Determine the (x, y) coordinate at the center of the cell enclosing the given text.  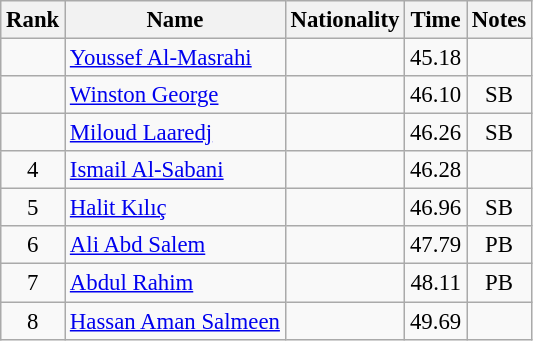
Time (436, 20)
6 (33, 245)
49.69 (436, 321)
48.11 (436, 283)
7 (33, 283)
45.18 (436, 58)
Name (176, 20)
Winston George (176, 95)
47.79 (436, 245)
Miloud Laaredj (176, 133)
Nationality (344, 20)
5 (33, 208)
Youssef Al-Masrahi (176, 58)
Halit Kılıç (176, 208)
46.26 (436, 133)
Ali Abd Salem (176, 245)
46.96 (436, 208)
46.10 (436, 95)
Rank (33, 20)
46.28 (436, 170)
8 (33, 321)
Ismail Al-Sabani (176, 170)
Hassan Aman Salmeen (176, 321)
4 (33, 170)
Notes (500, 20)
Abdul Rahim (176, 283)
